Output the (x, y) coordinate of the center of the cell containing the given text.  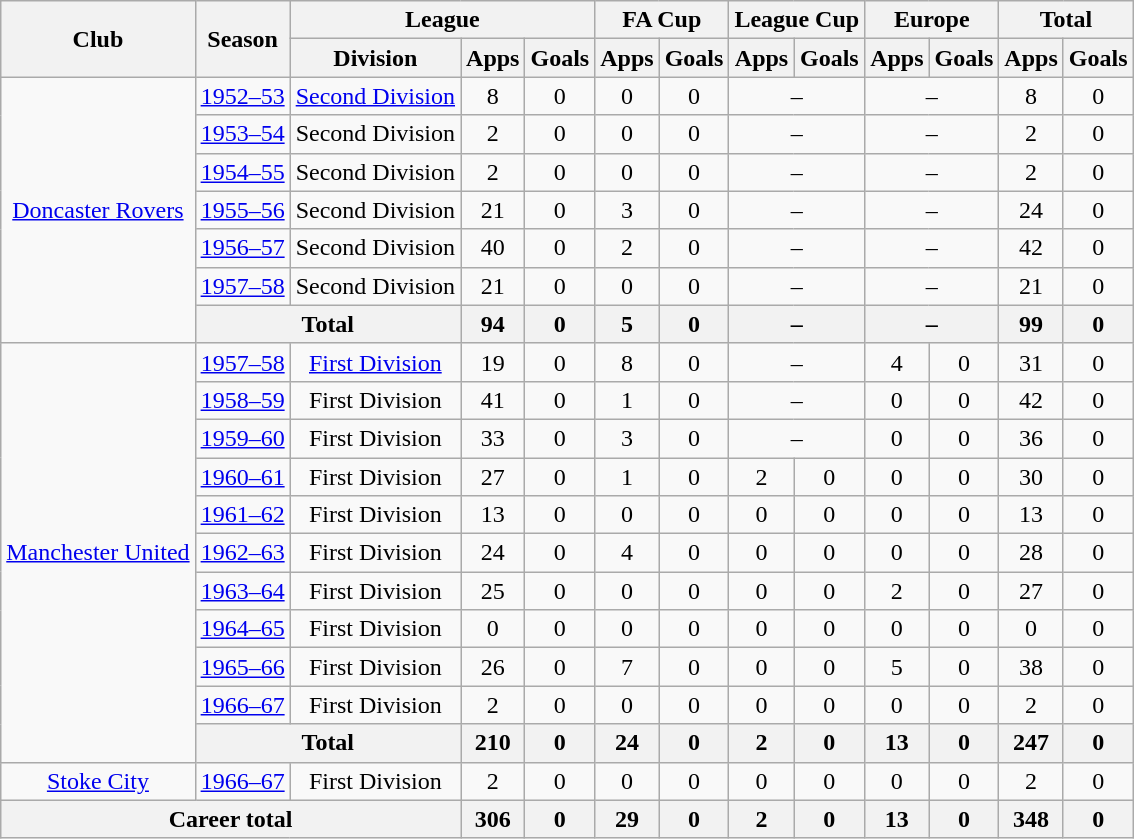
1960–61 (242, 477)
7 (627, 667)
348 (1031, 819)
31 (1031, 362)
Stoke City (98, 781)
1962–63 (242, 553)
29 (627, 819)
1964–65 (242, 629)
1958–59 (242, 400)
Season (242, 39)
1965–66 (242, 667)
1954–55 (242, 172)
38 (1031, 667)
306 (493, 819)
247 (1031, 743)
Doncaster Rovers (98, 210)
League (442, 20)
Manchester United (98, 552)
19 (493, 362)
33 (493, 438)
1955–56 (242, 210)
Club (98, 39)
40 (493, 248)
210 (493, 743)
1952–53 (242, 96)
1961–62 (242, 515)
1963–64 (242, 591)
1959–60 (242, 438)
26 (493, 667)
99 (1031, 324)
30 (1031, 477)
41 (493, 400)
Career total (231, 819)
94 (493, 324)
25 (493, 591)
36 (1031, 438)
Europe (932, 20)
League Cup (797, 20)
1953–54 (242, 134)
28 (1031, 553)
FA Cup (662, 20)
1956–57 (242, 248)
Division (375, 58)
